Provide the [x, y] coordinate of the cell's center where the given text is located.  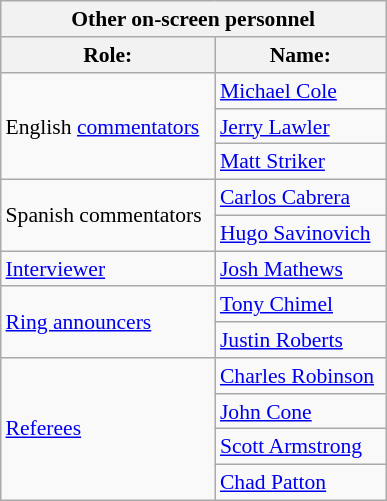
Carlos Cabrera [300, 197]
Spanish commentators [108, 214]
Josh Mathews [300, 269]
Role: [108, 55]
Interviewer [108, 269]
Ring announcers [108, 322]
Hugo Savinovich [300, 233]
Scott Armstrong [300, 447]
Justin Roberts [300, 340]
Name: [300, 55]
Michael Cole [300, 91]
Jerry Lawler [300, 126]
Charles Robinson [300, 376]
Other on-screen personnel [194, 19]
Tony Chimel [300, 304]
English commentators [108, 126]
Matt Striker [300, 162]
Referees [108, 429]
Chad Patton [300, 482]
John Cone [300, 411]
